Return (x, y) of the center of cell containing provided text 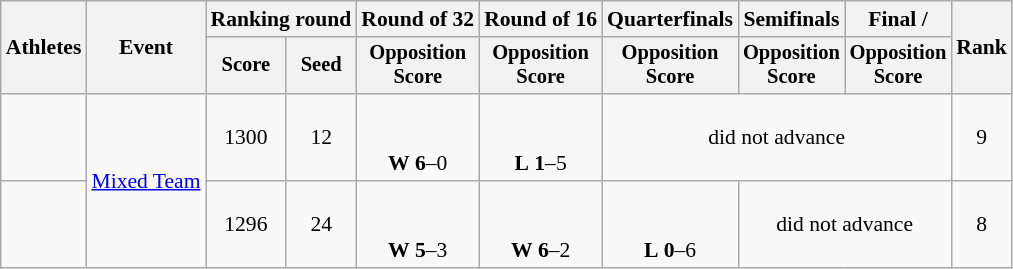
12 (321, 138)
W 6–2 (540, 224)
Athletes (44, 48)
Score (246, 66)
24 (321, 224)
Round of 16 (540, 19)
Semifinals (792, 19)
9 (982, 138)
8 (982, 224)
Event (146, 48)
W 6–0 (418, 138)
Mixed Team (146, 180)
Quarterfinals (670, 19)
Ranking round (282, 19)
1300 (246, 138)
Round of 32 (418, 19)
Final / (898, 19)
W 5–3 (418, 224)
L 1–5 (540, 138)
Rank (982, 48)
Seed (321, 66)
1296 (246, 224)
L 0–6 (670, 224)
